Identify which cell holds the provided text, then report its [x, y] central coordinate. 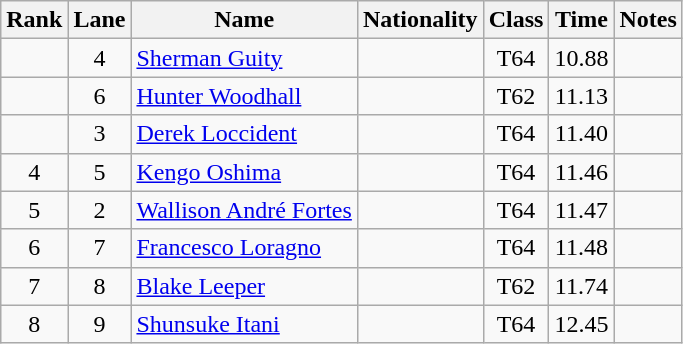
9 [100, 324]
11.47 [582, 210]
11.13 [582, 96]
Name [244, 20]
3 [100, 134]
Sherman Guity [244, 58]
2 [100, 210]
Francesco Loragno [244, 248]
11.74 [582, 286]
Notes [648, 20]
11.46 [582, 172]
11.40 [582, 134]
Lane [100, 20]
Wallison André Fortes [244, 210]
Nationality [420, 20]
11.48 [582, 248]
Blake Leeper [244, 286]
Class [516, 20]
10.88 [582, 58]
Hunter Woodhall [244, 96]
Rank [34, 20]
Kengo Oshima [244, 172]
Shunsuke Itani [244, 324]
Derek Loccident [244, 134]
12.45 [582, 324]
Time [582, 20]
